Return (x, y) of the center of cell containing provided text 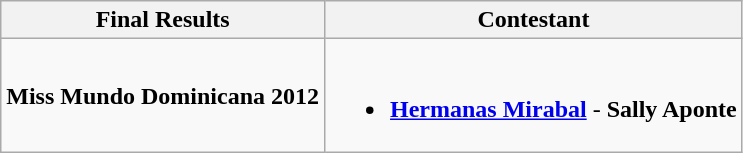
Hermanas Mirabal - Sally Aponte (534, 96)
Final Results (163, 20)
Miss Mundo Dominicana 2012 (163, 96)
Contestant (534, 20)
